Return the (x, y) coordinate for the center point of the cell that contains the specified text.  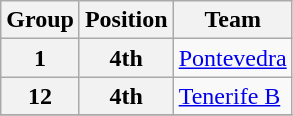
Tenerife B (232, 96)
Team (232, 20)
Group (40, 20)
Position (126, 20)
12 (40, 96)
Pontevedra (232, 58)
1 (40, 58)
